Provide the [X, Y] coordinate of the cell's center where the given text is located.  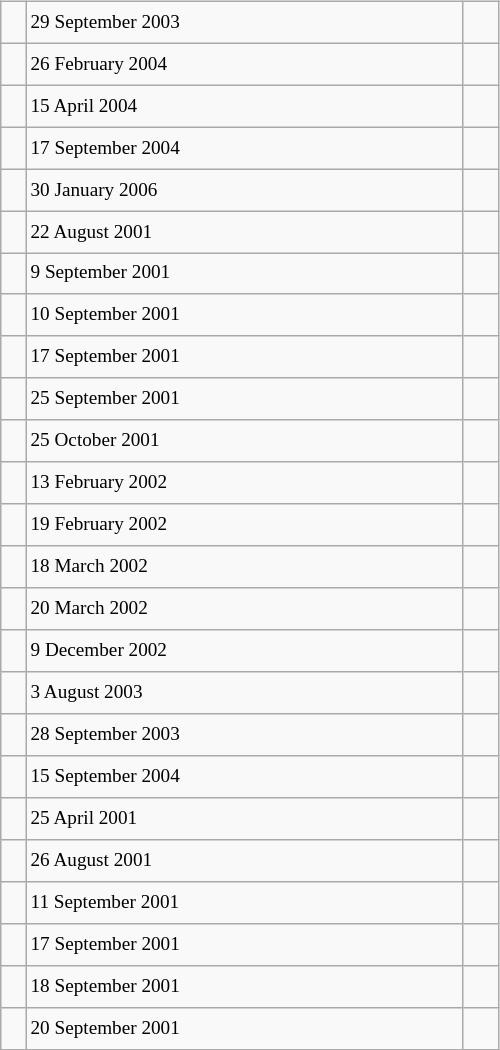
9 December 2002 [244, 651]
30 January 2006 [244, 190]
25 April 2001 [244, 819]
26 February 2004 [244, 64]
25 October 2001 [244, 441]
25 September 2001 [244, 399]
18 September 2001 [244, 986]
15 April 2004 [244, 106]
20 September 2001 [244, 1028]
10 September 2001 [244, 315]
13 February 2002 [244, 483]
26 August 2001 [244, 861]
19 February 2002 [244, 525]
11 September 2001 [244, 902]
29 September 2003 [244, 22]
18 March 2002 [244, 567]
17 September 2004 [244, 148]
20 March 2002 [244, 609]
9 September 2001 [244, 274]
22 August 2001 [244, 232]
15 September 2004 [244, 777]
28 September 2003 [244, 735]
3 August 2003 [244, 693]
